Determine the (X, Y) coordinate at the center of the cell enclosing the given text.  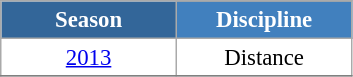
2013 (89, 58)
Season (89, 20)
Discipline (264, 20)
Distance (264, 58)
